Search for the cell housing the specified text and yield its [x, y] center coordinate. 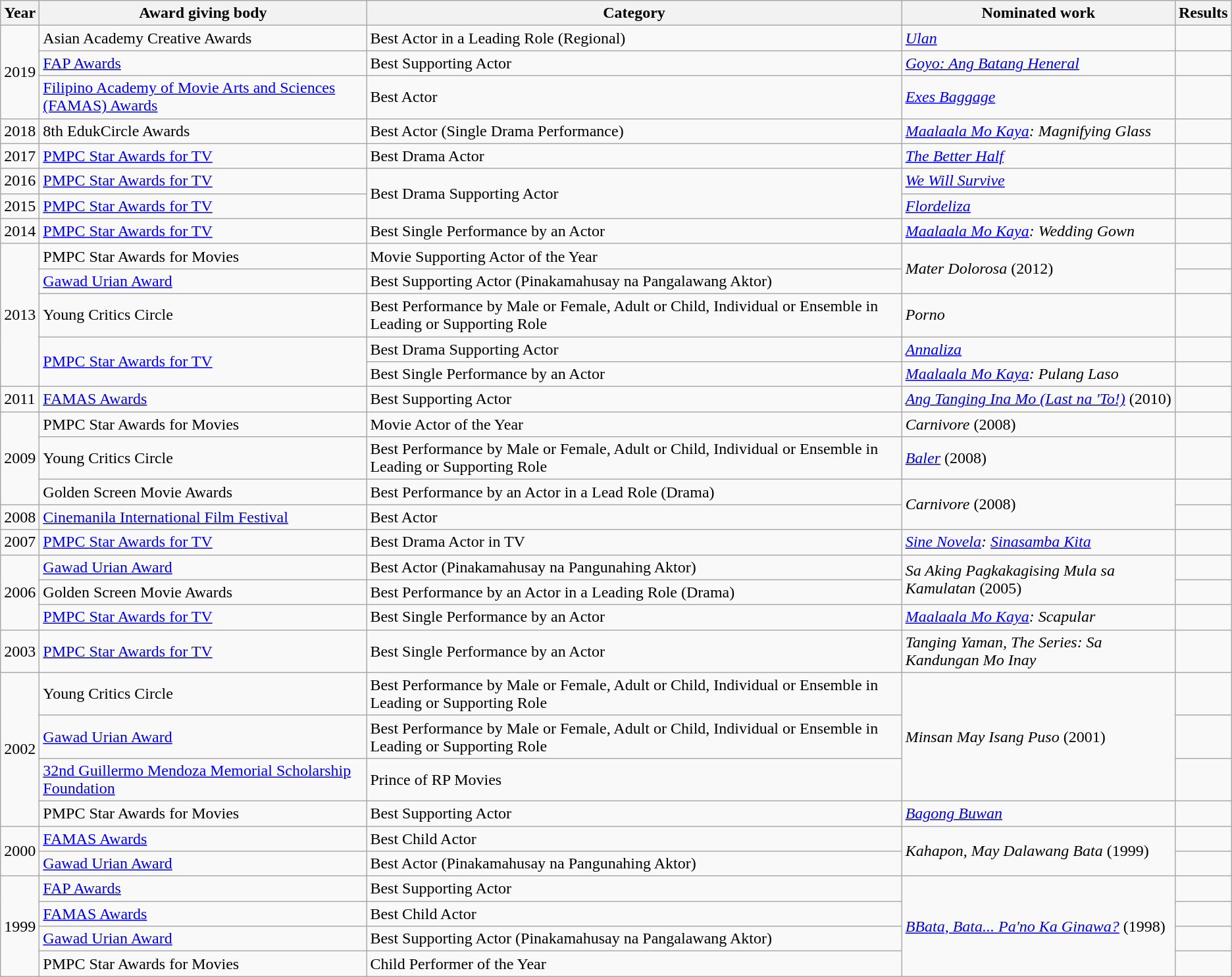
Category [634, 13]
Minsan May Isang Puso (2001) [1039, 737]
Goyo: Ang Batang Heneral [1039, 63]
Nominated work [1039, 13]
2008 [20, 517]
Maalaala Mo Kaya: Scapular [1039, 617]
Best Performance by an Actor in a Leading Role (Drama) [634, 592]
2003 [20, 651]
Maalaala Mo Kaya: Wedding Gown [1039, 231]
Best Drama Actor [634, 156]
Ulan [1039, 38]
Year [20, 13]
2011 [20, 399]
Maalaala Mo Kaya: Magnifying Glass [1039, 131]
2014 [20, 231]
Best Drama Actor in TV [634, 542]
Movie Supporting Actor of the Year [634, 256]
Results [1203, 13]
Mater Dolorosa (2012) [1039, 268]
Kahapon, May Dalawang Bata (1999) [1039, 851]
Porno [1039, 314]
Tanging Yaman, The Series: Sa Kandungan Mo Inay [1039, 651]
32nd Guillermo Mendoza Memorial Scholarship Foundation [203, 779]
Asian Academy Creative Awards [203, 38]
We Will Survive [1039, 181]
The Better Half [1039, 156]
Exes Baggage [1039, 97]
2013 [20, 314]
Award giving body [203, 13]
Sine Novela: Sinasamba Kita [1039, 542]
Sa Aking Pagkakagising Mula sa Kamulatan (2005) [1039, 580]
Filipino Academy of Movie Arts and Sciences (FAMAS) Awards [203, 97]
8th EdukCircle Awards [203, 131]
Child Performer of the Year [634, 964]
Cinemanila International Film Festival [203, 517]
2007 [20, 542]
Ang Tanging Ina Mo (Last na 'To!) (2010) [1039, 399]
2015 [20, 206]
Best Actor in a Leading Role (Regional) [634, 38]
Maalaala Mo Kaya: Pulang Laso [1039, 374]
Best Actor (Single Drama Performance) [634, 131]
2002 [20, 749]
2019 [20, 72]
2018 [20, 131]
2006 [20, 592]
2000 [20, 851]
Movie Actor of the Year [634, 424]
2009 [20, 458]
Annaliza [1039, 349]
Flordeliza [1039, 206]
2016 [20, 181]
Bagong Buwan [1039, 813]
2017 [20, 156]
Prince of RP Movies [634, 779]
Baler (2008) [1039, 458]
Best Performance by an Actor in a Lead Role (Drama) [634, 492]
1999 [20, 926]
BBata, Bata... Pa'no Ka Ginawa? (1998) [1039, 926]
